Detect which cell encompasses the target text, then output its (x, y) center coordinate. 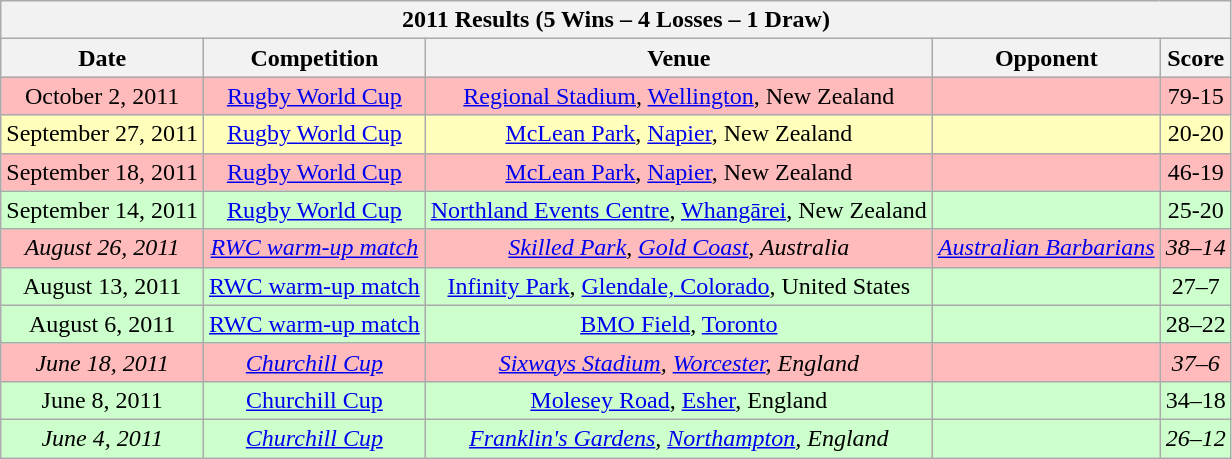
34–18 (1196, 400)
Regional Stadium, Wellington, New Zealand (678, 96)
79-15 (1196, 96)
Score (1196, 58)
September 18, 2011 (102, 172)
28–22 (1196, 324)
Australian Barbarians (1046, 248)
38–14 (1196, 248)
46-19 (1196, 172)
Venue (678, 58)
September 14, 2011 (102, 210)
June 8, 2011 (102, 400)
20-20 (1196, 134)
August 6, 2011 (102, 324)
Molesey Road, Esher, England (678, 400)
August 26, 2011 (102, 248)
Opponent (1046, 58)
Infinity Park, Glendale, Colorado, United States (678, 286)
37–6 (1196, 362)
June 4, 2011 (102, 438)
BMO Field, Toronto (678, 324)
Skilled Park, Gold Coast, Australia (678, 248)
27–7 (1196, 286)
October 2, 2011 (102, 96)
Sixways Stadium, Worcester, England (678, 362)
Competition (315, 58)
Franklin's Gardens, Northampton, England (678, 438)
September 27, 2011 (102, 134)
June 18, 2011 (102, 362)
26–12 (1196, 438)
2011 Results (5 Wins – 4 Losses – 1 Draw) (616, 20)
Date (102, 58)
August 13, 2011 (102, 286)
Northland Events Centre, Whangārei, New Zealand (678, 210)
25-20 (1196, 210)
